For the text-containing cell, return its midpoint in [X, Y] coordinate format. 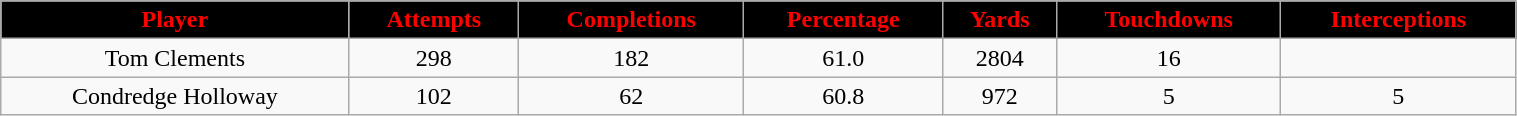
60.8 [844, 96]
972 [1000, 96]
102 [434, 96]
Player [175, 20]
Percentage [844, 20]
2804 [1000, 58]
Yards [1000, 20]
62 [632, 96]
16 [1169, 58]
298 [434, 58]
182 [632, 58]
Attempts [434, 20]
Tom Clements [175, 58]
Completions [632, 20]
61.0 [844, 58]
Interceptions [1398, 20]
Condredge Holloway [175, 96]
Touchdowns [1169, 20]
